Provide the (x, y) coordinate of the cell's center where the given text is located.  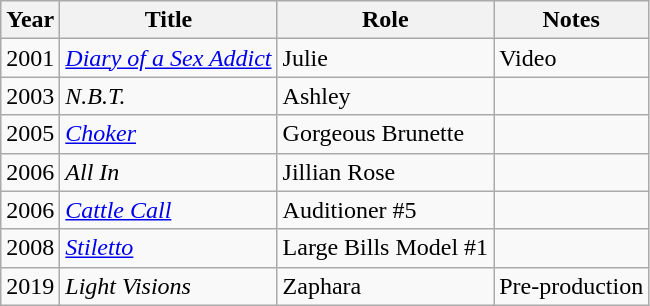
All In (168, 172)
Auditioner #5 (386, 210)
Notes (572, 20)
Light Visions (168, 286)
Stiletto (168, 248)
2005 (30, 134)
Video (572, 58)
2019 (30, 286)
Year (30, 20)
Role (386, 20)
2003 (30, 96)
Cattle Call (168, 210)
Large Bills Model #1 (386, 248)
Title (168, 20)
Zaphara (386, 286)
Jillian Rose (386, 172)
Gorgeous Brunette (386, 134)
Diary of a Sex Addict (168, 58)
2008 (30, 248)
Pre-production (572, 286)
N.B.T. (168, 96)
2001 (30, 58)
Ashley (386, 96)
Julie (386, 58)
Choker (168, 134)
